Determine the [X, Y] coordinate at the center of the cell enclosing the given text.  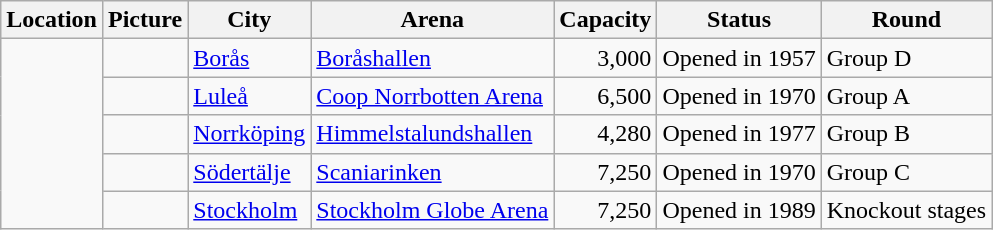
City [250, 20]
Group D [906, 58]
Capacity [606, 20]
Location [52, 20]
6,500 [606, 96]
Arena [432, 20]
Picture [144, 20]
3,000 [606, 58]
4,280 [606, 134]
Opened in 1989 [739, 210]
Coop Norrbotten Arena [432, 96]
Scaniarinken [432, 172]
Opened in 1957 [739, 58]
Luleå [250, 96]
Round [906, 20]
Group A [906, 96]
Södertälje [250, 172]
Himmelstalundshallen [432, 134]
Borås [250, 58]
Opened in 1977 [739, 134]
Group B [906, 134]
Knockout stages [906, 210]
Stockholm Globe Arena [432, 210]
Group C [906, 172]
Stockholm [250, 210]
Boråshallen [432, 58]
Status [739, 20]
Norrköping [250, 134]
